Locate the cell with the specified text and output its (x, y) center coordinate. 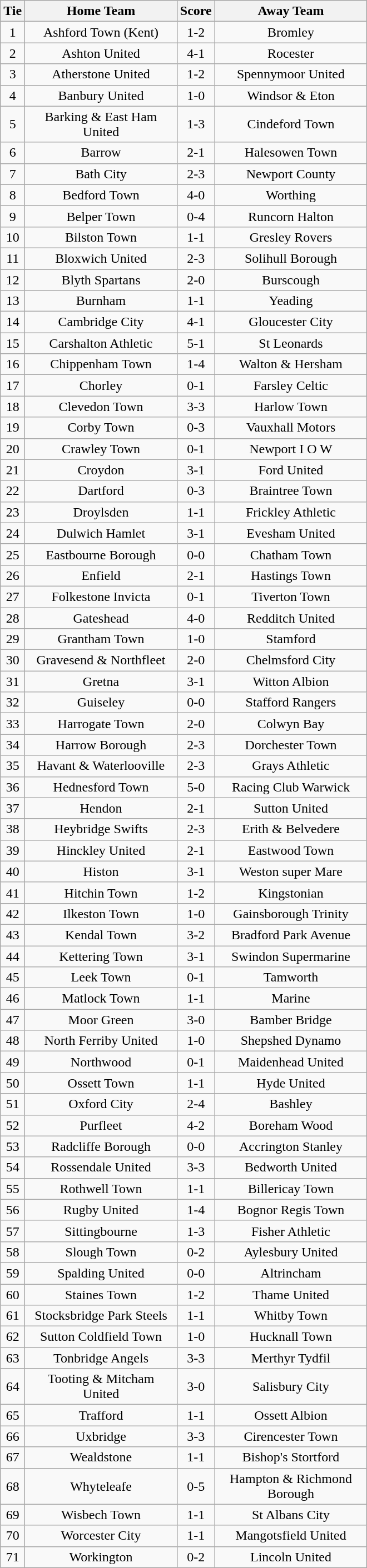
71 (13, 1557)
Tonbridge Angels (101, 1358)
Lincoln United (291, 1557)
Altrincham (291, 1273)
59 (13, 1273)
40 (13, 871)
60 (13, 1295)
Rugby United (101, 1210)
36 (13, 787)
53 (13, 1146)
Bloxwich United (101, 258)
Hyde United (291, 1083)
Erith & Belvedere (291, 829)
Kendal Town (101, 935)
Purfleet (101, 1125)
Fisher Athletic (291, 1231)
2-4 (196, 1104)
Harrow Borough (101, 745)
Swindon Supermarine (291, 956)
34 (13, 745)
61 (13, 1316)
17 (13, 385)
Cindeford Town (291, 124)
4-2 (196, 1125)
Gloucester City (291, 322)
Grantham Town (101, 639)
Worthing (291, 195)
Bamber Bridge (291, 1020)
33 (13, 724)
Weston super Mare (291, 871)
50 (13, 1083)
Dorchester Town (291, 745)
Yeading (291, 301)
Frickley Athletic (291, 512)
Salisbury City (291, 1386)
Bath City (101, 174)
Marine (291, 999)
Chippenham Town (101, 364)
Farsley Celtic (291, 385)
North Ferriby United (101, 1041)
Bedford Town (101, 195)
Histon (101, 871)
Stafford Rangers (291, 703)
41 (13, 893)
Hitchin Town (101, 893)
65 (13, 1415)
63 (13, 1358)
Eastwood Town (291, 850)
56 (13, 1210)
Shepshed Dynamo (291, 1041)
Radcliffe Borough (101, 1146)
3 (13, 74)
Carshalton Athletic (101, 343)
Newport County (291, 174)
Runcorn Halton (291, 216)
25 (13, 554)
Rossendale United (101, 1168)
Stocksbridge Park Steels (101, 1316)
Vauxhall Motors (291, 428)
Barrow (101, 153)
42 (13, 914)
Spalding United (101, 1273)
Workington (101, 1557)
Staines Town (101, 1295)
Bognor Regis Town (291, 1210)
Clevedon Town (101, 407)
Bishop's Stortford (291, 1457)
Sutton Coldfield Town (101, 1337)
Bedworth United (291, 1168)
Ashton United (101, 53)
57 (13, 1231)
Blyth Spartans (101, 279)
8 (13, 195)
9 (13, 216)
43 (13, 935)
Banbury United (101, 96)
Slough Town (101, 1252)
18 (13, 407)
Havant & Waterlooville (101, 766)
Croydon (101, 470)
Merthyr Tydfil (291, 1358)
Dulwich Hamlet (101, 533)
Ashford Town (Kent) (101, 32)
Oxford City (101, 1104)
Barking & East Ham United (101, 124)
Away Team (291, 11)
64 (13, 1386)
Ilkeston Town (101, 914)
Hastings Town (291, 575)
Tie (13, 11)
11 (13, 258)
Harrogate Town (101, 724)
51 (13, 1104)
39 (13, 850)
Tamworth (291, 978)
67 (13, 1457)
Racing Club Warwick (291, 787)
Bromley (291, 32)
Newport I O W (291, 449)
Billericay Town (291, 1189)
Droylsden (101, 512)
Gateshead (101, 618)
Halesowen Town (291, 153)
Worcester City (101, 1536)
Solihull Borough (291, 258)
45 (13, 978)
5-0 (196, 787)
32 (13, 703)
24 (13, 533)
35 (13, 766)
Mangotsfield United (291, 1536)
Kettering Town (101, 956)
30 (13, 660)
Spennymoor United (291, 74)
Chorley (101, 385)
Chatham Town (291, 554)
Leek Town (101, 978)
Bashley (291, 1104)
Boreham Wood (291, 1125)
Maidenhead United (291, 1062)
68 (13, 1486)
1 (13, 32)
Home Team (101, 11)
12 (13, 279)
Stamford (291, 639)
Cambridge City (101, 322)
47 (13, 1020)
Gainsborough Trinity (291, 914)
16 (13, 364)
13 (13, 301)
Wealdstone (101, 1457)
70 (13, 1536)
Walton & Hersham (291, 364)
27 (13, 597)
Hucknall Town (291, 1337)
Gresley Rovers (291, 237)
Hinckley United (101, 850)
10 (13, 237)
4 (13, 96)
0-5 (196, 1486)
Rocester (291, 53)
Colwyn Bay (291, 724)
21 (13, 470)
Cirencester Town (291, 1436)
54 (13, 1168)
Score (196, 11)
Whitby Town (291, 1316)
Tooting & Mitcham United (101, 1386)
48 (13, 1041)
Thame United (291, 1295)
Redditch United (291, 618)
7 (13, 174)
Chelmsford City (291, 660)
Tiverton Town (291, 597)
66 (13, 1436)
St Leonards (291, 343)
Moor Green (101, 1020)
44 (13, 956)
6 (13, 153)
St Albans City (291, 1515)
38 (13, 829)
23 (13, 512)
Northwood (101, 1062)
22 (13, 491)
Uxbridge (101, 1436)
Corby Town (101, 428)
31 (13, 682)
Burscough (291, 279)
Whyteleafe (101, 1486)
58 (13, 1252)
Heybridge Swifts (101, 829)
Kingstonian (291, 893)
Gravesend & Northfleet (101, 660)
Belper Town (101, 216)
15 (13, 343)
69 (13, 1515)
2 (13, 53)
Folkestone Invicta (101, 597)
55 (13, 1189)
Ossett Town (101, 1083)
Bilston Town (101, 237)
46 (13, 999)
19 (13, 428)
14 (13, 322)
5 (13, 124)
Hednesford Town (101, 787)
Ossett Albion (291, 1415)
28 (13, 618)
Eastbourne Borough (101, 554)
Hendon (101, 808)
Sutton United (291, 808)
Matlock Town (101, 999)
Evesham United (291, 533)
Sittingbourne (101, 1231)
5-1 (196, 343)
37 (13, 808)
Windsor & Eton (291, 96)
Accrington Stanley (291, 1146)
62 (13, 1337)
3-2 (196, 935)
Dartford (101, 491)
Enfield (101, 575)
Gretna (101, 682)
Burnham (101, 301)
Rothwell Town (101, 1189)
49 (13, 1062)
Crawley Town (101, 449)
Bradford Park Avenue (291, 935)
29 (13, 639)
Harlow Town (291, 407)
Hampton & Richmond Borough (291, 1486)
Guiseley (101, 703)
20 (13, 449)
Ford United (291, 470)
26 (13, 575)
Aylesbury United (291, 1252)
52 (13, 1125)
Witton Albion (291, 682)
Atherstone United (101, 74)
Trafford (101, 1415)
Grays Athletic (291, 766)
Wisbech Town (101, 1515)
0-4 (196, 216)
Braintree Town (291, 491)
